Find where the given text appears and provide that cell's center as [x, y] coordinate. 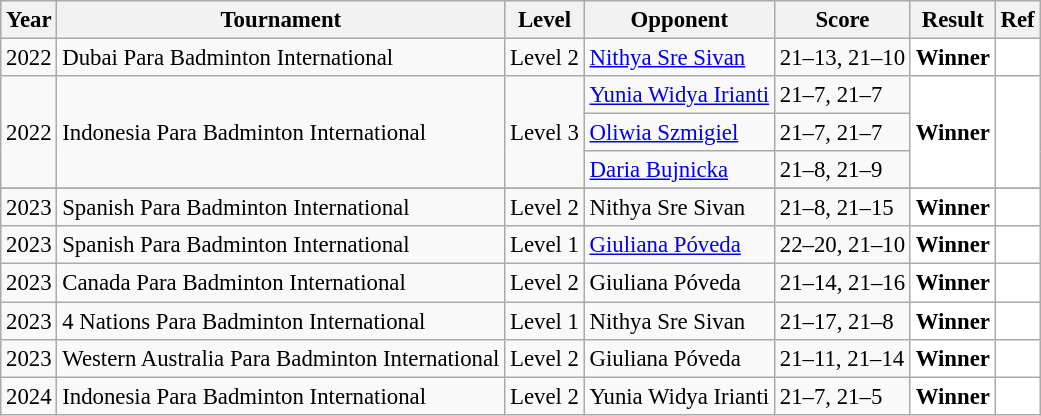
Daria Bujnicka [679, 170]
Level [545, 20]
Dubai Para Badminton International [281, 58]
22–20, 21–10 [842, 245]
Level 3 [545, 132]
21–17, 21–8 [842, 321]
4 Nations Para Badminton International [281, 321]
2024 [29, 396]
Western Australia Para Badminton International [281, 358]
Canada Para Badminton International [281, 283]
Ref [1018, 20]
21–8, 21–15 [842, 208]
21–8, 21–9 [842, 170]
21–14, 21–16 [842, 283]
21–11, 21–14 [842, 358]
Result [952, 20]
Year [29, 20]
Opponent [679, 20]
21–13, 21–10 [842, 58]
21–7, 21–5 [842, 396]
Score [842, 20]
Oliwia Szmigiel [679, 133]
Tournament [281, 20]
